Output the (x, y) coordinate of the center of the cell containing the given text.  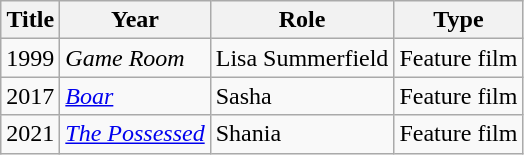
Role (302, 20)
Sasha (302, 96)
Game Room (135, 58)
2017 (30, 96)
Type (458, 20)
1999 (30, 58)
Lisa Summerfield (302, 58)
Shania (302, 134)
Boar (135, 96)
Title (30, 20)
Year (135, 20)
2021 (30, 134)
The Possessed (135, 134)
